Capture the cell that displays the provided text and extract its [x, y] central coordinate. 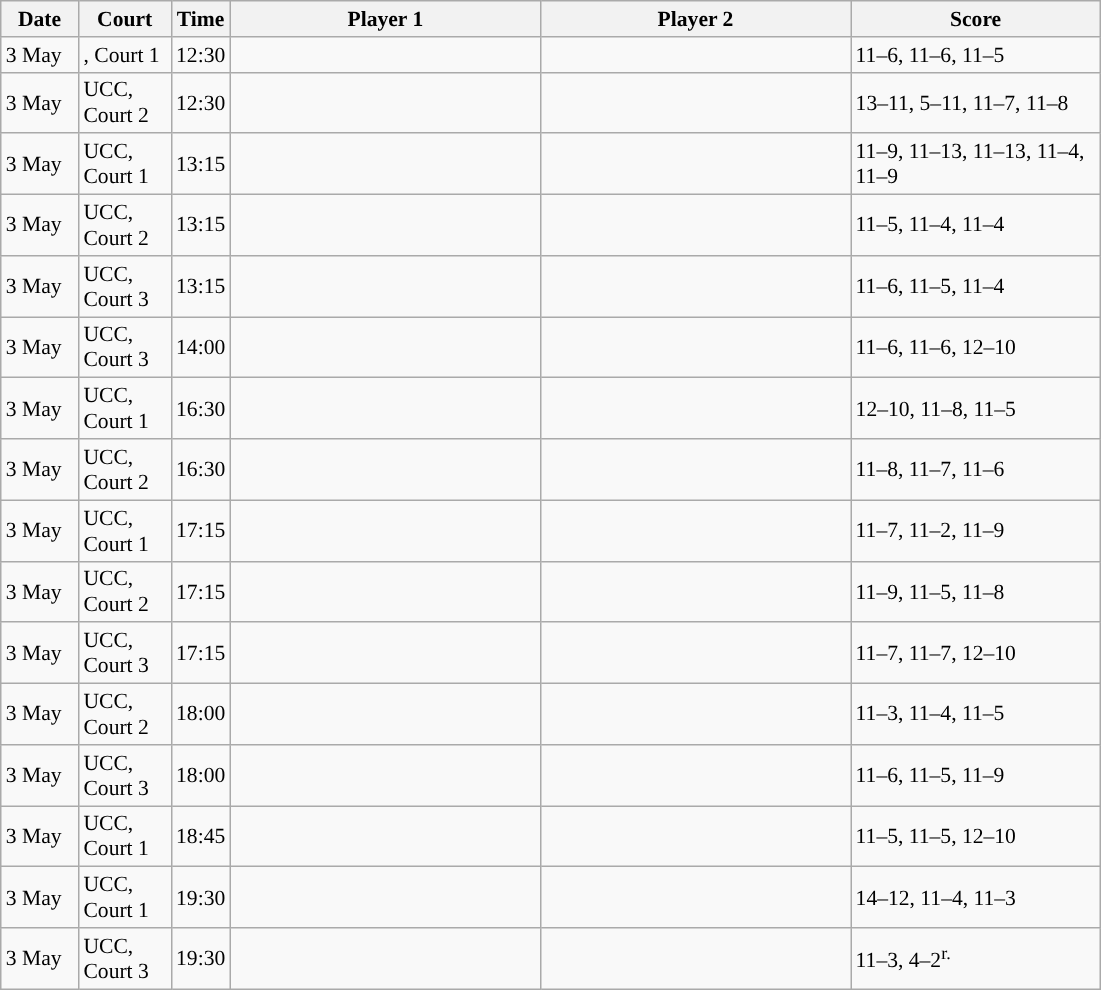
11–9, 11–13, 11–13, 11–4, 11–9 [976, 164]
11–7, 11–7, 12–10 [976, 654]
11–8, 11–7, 11–6 [976, 470]
11–5, 11–4, 11–4 [976, 226]
18:45 [200, 836]
13–11, 5–11, 11–7, 11–8 [976, 102]
Player 1 [385, 19]
11–3, 11–4, 11–5 [976, 714]
11–6, 11–6, 12–10 [976, 348]
11–5, 11–5, 12–10 [976, 836]
11–9, 11–5, 11–8 [976, 592]
14–12, 11–4, 11–3 [976, 898]
Date [40, 19]
11–3, 4–2r. [976, 958]
Time [200, 19]
14:00 [200, 348]
Score [976, 19]
11–7, 11–2, 11–9 [976, 530]
11–6, 11–5, 11–9 [976, 776]
Court [124, 19]
12–10, 11–8, 11–5 [976, 408]
11–6, 11–6, 11–5 [976, 55]
11–6, 11–5, 11–4 [976, 286]
, Court 1 [124, 55]
Player 2 [695, 19]
